Output the [x, y] coordinate of the center of the cell containing the given text.  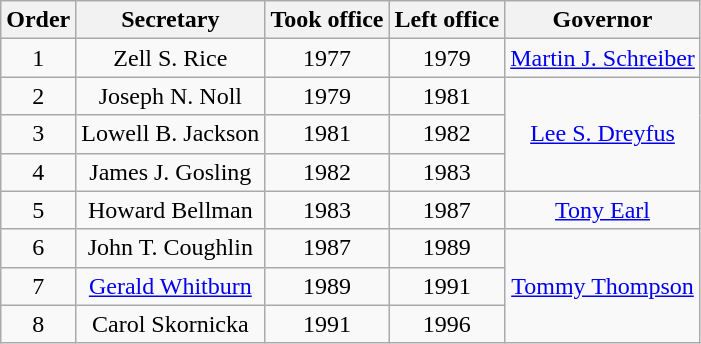
6 [38, 248]
Howard Bellman [170, 210]
Left office [447, 20]
5 [38, 210]
Zell S. Rice [170, 58]
Lee S. Dreyfus [603, 134]
Tony Earl [603, 210]
1996 [447, 324]
Gerald Whitburn [170, 286]
Governor [603, 20]
1 [38, 58]
Order [38, 20]
James J. Gosling [170, 172]
2 [38, 96]
8 [38, 324]
Joseph N. Noll [170, 96]
7 [38, 286]
3 [38, 134]
1977 [327, 58]
Secretary [170, 20]
Took office [327, 20]
Tommy Thompson [603, 286]
4 [38, 172]
Martin J. Schreiber [603, 58]
Carol Skornicka [170, 324]
John T. Coughlin [170, 248]
Lowell B. Jackson [170, 134]
